Scan for the cell matching the given text and deliver its (x, y) coordinate at center. 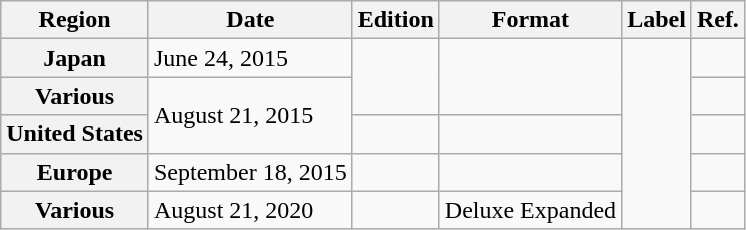
Europe (75, 172)
August 21, 2020 (250, 210)
August 21, 2015 (250, 115)
Edition (396, 20)
September 18, 2015 (250, 172)
Label (657, 20)
June 24, 2015 (250, 58)
United States (75, 134)
Ref. (718, 20)
Deluxe Expanded (530, 210)
Japan (75, 58)
Date (250, 20)
Format (530, 20)
Region (75, 20)
